From the cell containing the given text, extract its center point as [X, Y] coordinate. 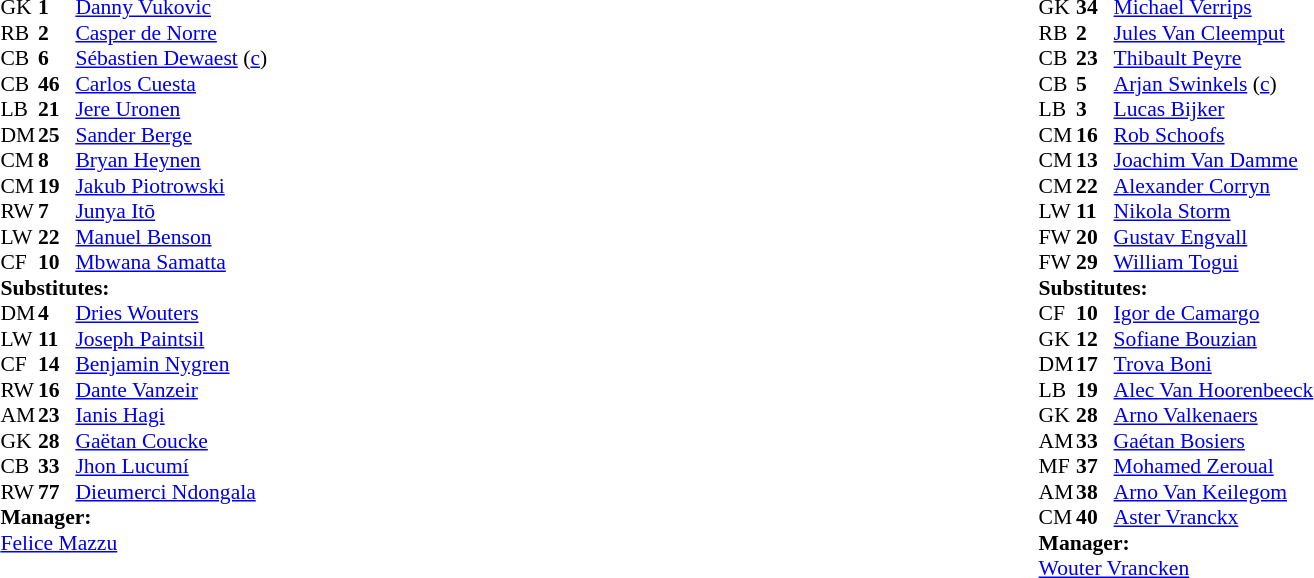
Arno Van Keilegom [1214, 492]
Joseph Paintsil [171, 339]
Mohamed Zeroual [1214, 467]
Gaétan Bosiers [1214, 441]
Alexander Corryn [1214, 186]
Rob Schoofs [1214, 135]
Felice Mazzu [134, 543]
MF [1058, 467]
Dante Vanzeir [171, 390]
Arno Valkenaers [1214, 415]
Carlos Cuesta [171, 84]
Casper de Norre [171, 33]
6 [57, 59]
Ianis Hagi [171, 415]
Sofiane Bouzian [1214, 339]
Sébastien Dewaest (c) [171, 59]
Dries Wouters [171, 313]
13 [1095, 161]
Trova Boni [1214, 365]
21 [57, 109]
Benjamin Nygren [171, 365]
25 [57, 135]
7 [57, 211]
Lucas Bijker [1214, 109]
38 [1095, 492]
Nikola Storm [1214, 211]
77 [57, 492]
4 [57, 313]
Jere Uronen [171, 109]
20 [1095, 237]
29 [1095, 263]
Bryan Heynen [171, 161]
Arjan Swinkels (c) [1214, 84]
Igor de Camargo [1214, 313]
Mbwana Samatta [171, 263]
Gustav Engvall [1214, 237]
Jakub Piotrowski [171, 186]
Dieumerci Ndongala [171, 492]
3 [1095, 109]
17 [1095, 365]
Thibault Peyre [1214, 59]
Jules Van Cleemput [1214, 33]
46 [57, 84]
Jhon Lucumí [171, 467]
8 [57, 161]
14 [57, 365]
Aster Vranckx [1214, 517]
Joachim Van Damme [1214, 161]
5 [1095, 84]
William Togui [1214, 263]
37 [1095, 467]
Gaëtan Coucke [171, 441]
12 [1095, 339]
Manuel Benson [171, 237]
Junya Itō [171, 211]
40 [1095, 517]
Sander Berge [171, 135]
Alec Van Hoorenbeeck [1214, 390]
